Pinpoint the cell where the given text exists, returning its (x, y) midpoint coordinate. 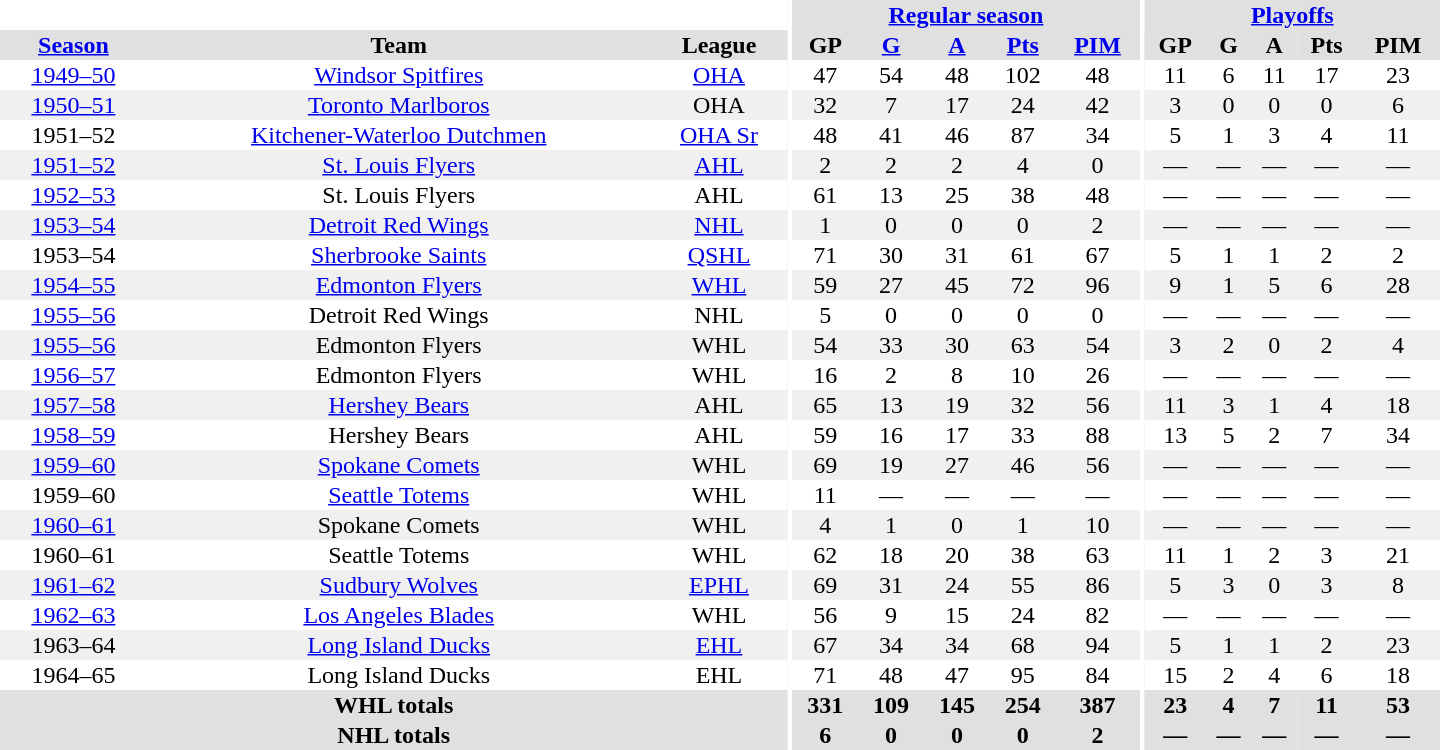
1957–58 (74, 405)
Toronto Marlboros (399, 105)
1950–51 (74, 105)
331 (825, 705)
1961–62 (74, 585)
Windsor Spitfires (399, 75)
87 (1023, 135)
1958–59 (74, 435)
86 (1098, 585)
Team (399, 45)
62 (825, 555)
145 (957, 705)
1954–55 (74, 285)
20 (957, 555)
109 (891, 705)
OHA Sr (720, 135)
NHL totals (394, 735)
1956–57 (74, 375)
Regular season (966, 15)
WHL totals (394, 705)
55 (1023, 585)
82 (1098, 615)
Playoffs (1292, 15)
28 (1398, 285)
94 (1098, 645)
1949–50 (74, 75)
1962–63 (74, 615)
84 (1098, 675)
Kitchener-Waterloo Dutchmen (399, 135)
254 (1023, 705)
68 (1023, 645)
21 (1398, 555)
EPHL (720, 585)
45 (957, 285)
72 (1023, 285)
95 (1023, 675)
387 (1098, 705)
1952–53 (74, 195)
53 (1398, 705)
QSHL (720, 255)
102 (1023, 75)
1964–65 (74, 675)
25 (957, 195)
Season (74, 45)
96 (1098, 285)
26 (1098, 375)
1963–64 (74, 645)
Sudbury Wolves (399, 585)
Los Angeles Blades (399, 615)
42 (1098, 105)
Sherbrooke Saints (399, 255)
65 (825, 405)
League (720, 45)
41 (891, 135)
88 (1098, 435)
